Scan for the cell matching the given text and deliver its (X, Y) coordinate at center. 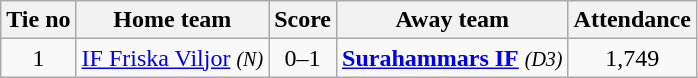
Away team (452, 20)
1 (38, 58)
1,749 (632, 58)
0–1 (303, 58)
Tie no (38, 20)
Score (303, 20)
Attendance (632, 20)
Home team (172, 20)
Surahammars IF (D3) (452, 58)
IF Friska Viljor (N) (172, 58)
